Capture the cell that displays the provided text and extract its [x, y] central coordinate. 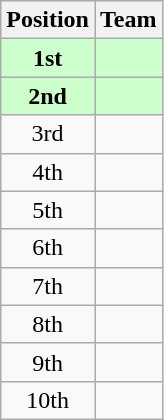
Team [128, 20]
2nd [48, 96]
Position [48, 20]
6th [48, 248]
7th [48, 286]
9th [48, 362]
8th [48, 324]
1st [48, 58]
3rd [48, 134]
10th [48, 400]
5th [48, 210]
4th [48, 172]
